Find where the given text appears and provide that cell's center as [x, y] coordinate. 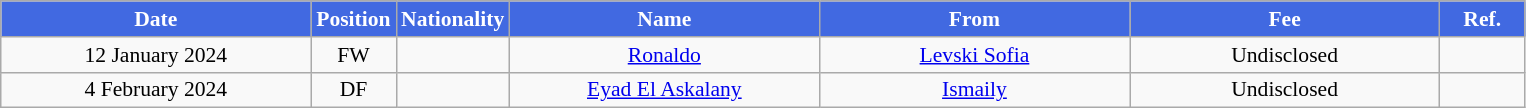
DF [354, 90]
FW [354, 55]
Position [354, 19]
Ismaily [974, 90]
12 January 2024 [156, 55]
Levski Sofia [974, 55]
Ref. [1482, 19]
From [974, 19]
Date [156, 19]
Nationality [452, 19]
Fee [1285, 19]
Eyad El Askalany [664, 90]
4 February 2024 [156, 90]
Ronaldo [664, 55]
Name [664, 19]
